Pinpoint the cell where the given text exists, returning its (x, y) midpoint coordinate. 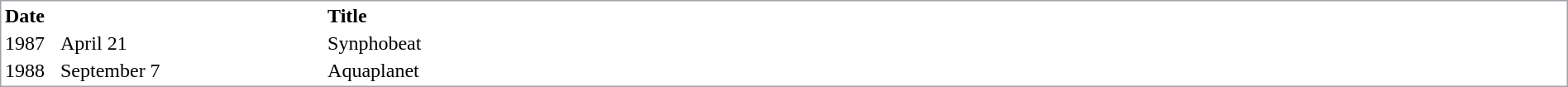
Title (680, 16)
April 21 (191, 44)
Aquaplanet (680, 70)
1988 (30, 70)
Synphobeat (680, 44)
September 7 (191, 70)
1987 (30, 44)
Date (30, 16)
